For the text-containing cell, return its midpoint in [x, y] coordinate format. 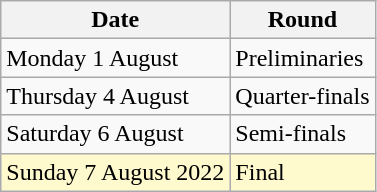
Final [302, 172]
Thursday 4 August [116, 96]
Preliminaries [302, 58]
Round [302, 20]
Semi-finals [302, 134]
Date [116, 20]
Monday 1 August [116, 58]
Saturday 6 August [116, 134]
Sunday 7 August 2022 [116, 172]
Quarter-finals [302, 96]
